For the text-containing cell, return its midpoint in [X, Y] coordinate format. 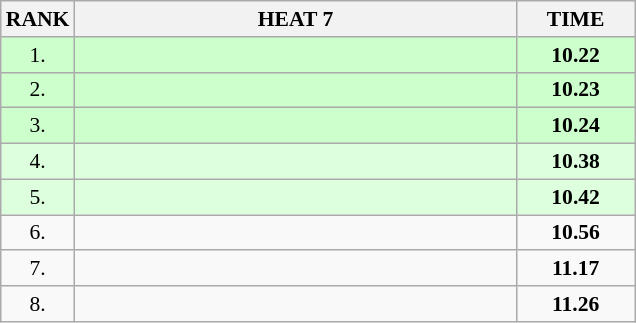
8. [38, 304]
10.24 [576, 126]
11.26 [576, 304]
3. [38, 126]
4. [38, 162]
10.42 [576, 197]
RANK [38, 19]
5. [38, 197]
10.22 [576, 55]
2. [38, 90]
7. [38, 269]
TIME [576, 19]
1. [38, 55]
10.23 [576, 90]
10.56 [576, 233]
HEAT 7 [295, 19]
11.17 [576, 269]
6. [38, 233]
10.38 [576, 162]
